Find where the given text appears and provide that cell's center as [X, Y] coordinate. 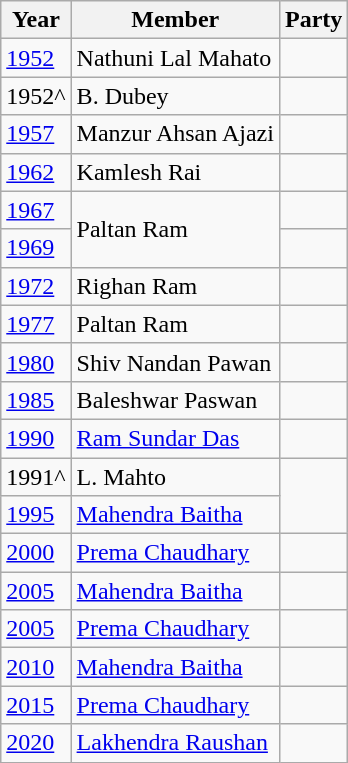
1990 [36, 438]
Shiv Nandan Pawan [175, 362]
1995 [36, 515]
Lakhendra Raushan [175, 743]
B. Dubey [175, 96]
Baleshwar Paswan [175, 400]
Manzur Ahsan Ajazi [175, 134]
1977 [36, 324]
2010 [36, 667]
2020 [36, 743]
1972 [36, 286]
L. Mahto [175, 477]
1985 [36, 400]
Kamlesh Rai [175, 172]
2015 [36, 705]
Year [36, 20]
Nathuni Lal Mahato [175, 58]
1952^ [36, 96]
Ram Sundar Das [175, 438]
1957 [36, 134]
Party [313, 20]
1980 [36, 362]
Righan Ram [175, 286]
Member [175, 20]
2000 [36, 553]
1967 [36, 210]
1952 [36, 58]
1991^ [36, 477]
1969 [36, 248]
1962 [36, 172]
